Pinpoint the cell where the given text exists, returning its (X, Y) midpoint coordinate. 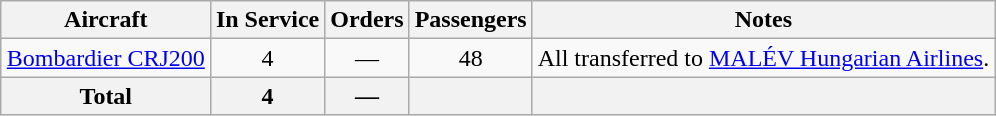
Bombardier CRJ200 (106, 58)
Aircraft (106, 20)
All transferred to MALÉV Hungarian Airlines. (764, 58)
Passengers (470, 20)
48 (470, 58)
Notes (764, 20)
Orders (367, 20)
In Service (267, 20)
Total (106, 96)
